Output the (x, y) coordinate of the center of the cell containing the given text.  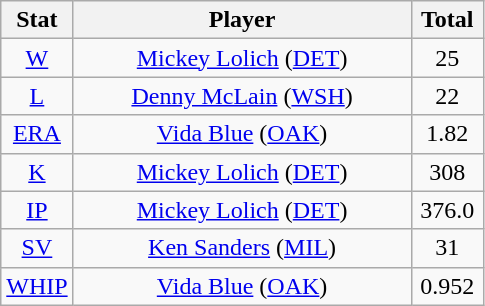
Denny McLain (WSH) (242, 96)
IP (37, 210)
Player (242, 20)
376.0 (447, 210)
K (37, 172)
1.82 (447, 134)
SV (37, 248)
308 (447, 172)
22 (447, 96)
Stat (37, 20)
ERA (37, 134)
25 (447, 58)
W (37, 58)
Total (447, 20)
Ken Sanders (MIL) (242, 248)
0.952 (447, 286)
31 (447, 248)
WHIP (37, 286)
L (37, 96)
